Scan for the cell matching the given text and deliver its [X, Y] coordinate at center. 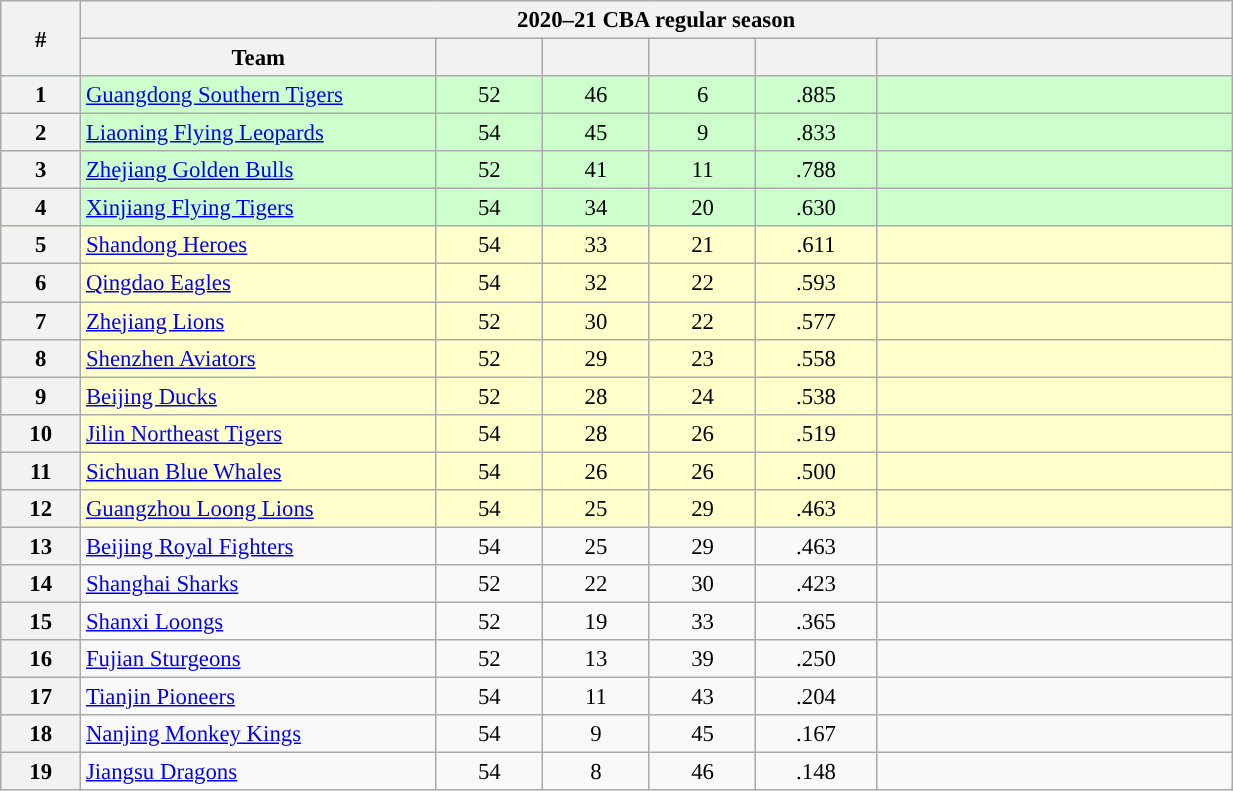
39 [702, 659]
Liaoning Flying Leopards [258, 133]
12 [41, 509]
43 [702, 697]
2020–21 CBA regular season [656, 20]
16 [41, 659]
Fujian Sturgeons [258, 659]
.423 [816, 584]
15 [41, 621]
5 [41, 245]
# [41, 38]
Guangdong Southern Tigers [258, 95]
34 [596, 208]
20 [702, 208]
.593 [816, 283]
.365 [816, 621]
.833 [816, 133]
Nanjing Monkey Kings [258, 734]
Zhejiang Lions [258, 321]
24 [702, 396]
41 [596, 170]
Beijing Royal Fighters [258, 546]
.204 [816, 697]
7 [41, 321]
18 [41, 734]
Xinjiang Flying Tigers [258, 208]
.885 [816, 95]
14 [41, 584]
Qingdao Eagles [258, 283]
.788 [816, 170]
23 [702, 358]
10 [41, 433]
Tianjin Pioneers [258, 697]
.577 [816, 321]
32 [596, 283]
.630 [816, 208]
.250 [816, 659]
3 [41, 170]
21 [702, 245]
2 [41, 133]
.519 [816, 433]
.538 [816, 396]
Jiangsu Dragons [258, 772]
.611 [816, 245]
Shenzhen Aviators [258, 358]
1 [41, 95]
Shanghai Sharks [258, 584]
Team [258, 58]
Guangzhou Loong Lions [258, 509]
Sichuan Blue Whales [258, 471]
.500 [816, 471]
Zhejiang Golden Bulls [258, 170]
Shanxi Loongs [258, 621]
.558 [816, 358]
.167 [816, 734]
Shandong Heroes [258, 245]
17 [41, 697]
4 [41, 208]
.148 [816, 772]
Beijing Ducks [258, 396]
Jilin Northeast Tigers [258, 433]
